Return [X, Y] of the center of cell containing provided text 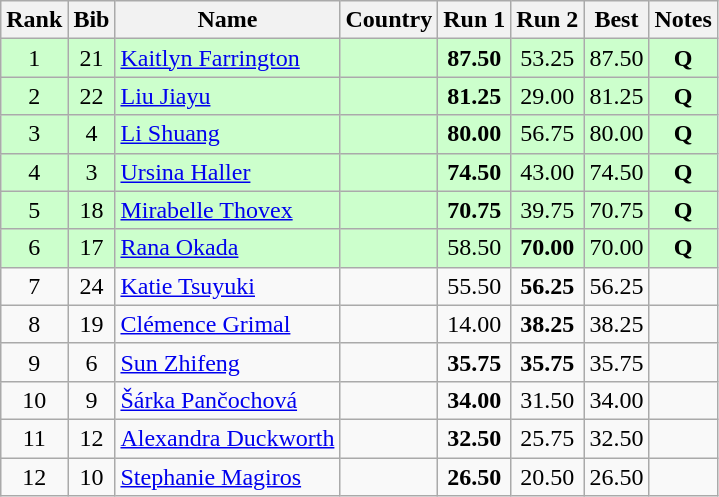
Stephanie Magiros [228, 477]
Rana Okada [228, 248]
31.50 [548, 400]
19 [92, 324]
Kaitlyn Farrington [228, 58]
Liu Jiayu [228, 96]
25.75 [548, 438]
11 [34, 438]
8 [34, 324]
Best [616, 20]
Bib [92, 20]
22 [92, 96]
7 [34, 286]
55.50 [474, 286]
Name [228, 20]
43.00 [548, 172]
Mirabelle Thovex [228, 210]
Clémence Grimal [228, 324]
21 [92, 58]
56.75 [548, 134]
Rank [34, 20]
2 [34, 96]
Run 1 [474, 20]
18 [92, 210]
29.00 [548, 96]
Ursina Haller [228, 172]
Country [389, 20]
Katie Tsuyuki [228, 286]
20.50 [548, 477]
Alexandra Duckworth [228, 438]
17 [92, 248]
Notes [683, 20]
5 [34, 210]
58.50 [474, 248]
1 [34, 58]
24 [92, 286]
Li Shuang [228, 134]
Sun Zhifeng [228, 362]
Šárka Pančochová [228, 400]
39.75 [548, 210]
53.25 [548, 58]
14.00 [474, 324]
Run 2 [548, 20]
